From the cell containing the given text, extract its center point as (x, y) coordinate. 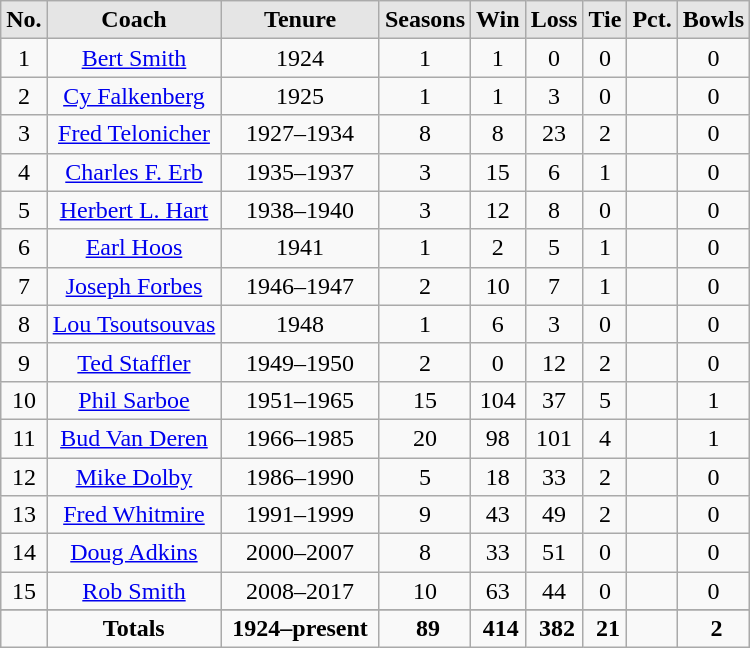
49 (554, 515)
23 (554, 134)
Doug Adkins (134, 553)
Loss (554, 20)
1924–present (300, 629)
Totals (134, 629)
1924 (300, 58)
Ted Staffler (134, 362)
43 (498, 515)
Pct. (652, 20)
Fred Telonicher (134, 134)
2000–2007 (300, 553)
1991–1999 (300, 515)
1938–1940 (300, 210)
104 (498, 400)
Coach (134, 20)
Rob Smith (134, 591)
1941 (300, 248)
Joseph Forbes (134, 286)
18 (498, 477)
1951–1965 (300, 400)
14 (24, 553)
Seasons (424, 20)
Cy Falkenberg (134, 96)
1927–1934 (300, 134)
Lou Tsoutsouvas (134, 324)
Bowls (713, 20)
37 (554, 400)
Win (498, 20)
No. (24, 20)
Tie (605, 20)
1948 (300, 324)
1966–1985 (300, 438)
51 (554, 553)
Bud Van Deren (134, 438)
Phil Sarboe (134, 400)
1925 (300, 96)
Fred Whitmire (134, 515)
Charles F. Erb (134, 172)
Tenure (300, 20)
89 (424, 629)
11 (24, 438)
1986–1990 (300, 477)
1935–1937 (300, 172)
101 (554, 438)
382 (554, 629)
21 (605, 629)
1946–1947 (300, 286)
20 (424, 438)
44 (554, 591)
2008–2017 (300, 591)
Mike Dolby (134, 477)
13 (24, 515)
1949–1950 (300, 362)
Earl Hoos (134, 248)
63 (498, 591)
414 (498, 629)
Bert Smith (134, 58)
Herbert L. Hart (134, 210)
98 (498, 438)
